Scan for the cell matching the given text and deliver its (x, y) coordinate at center. 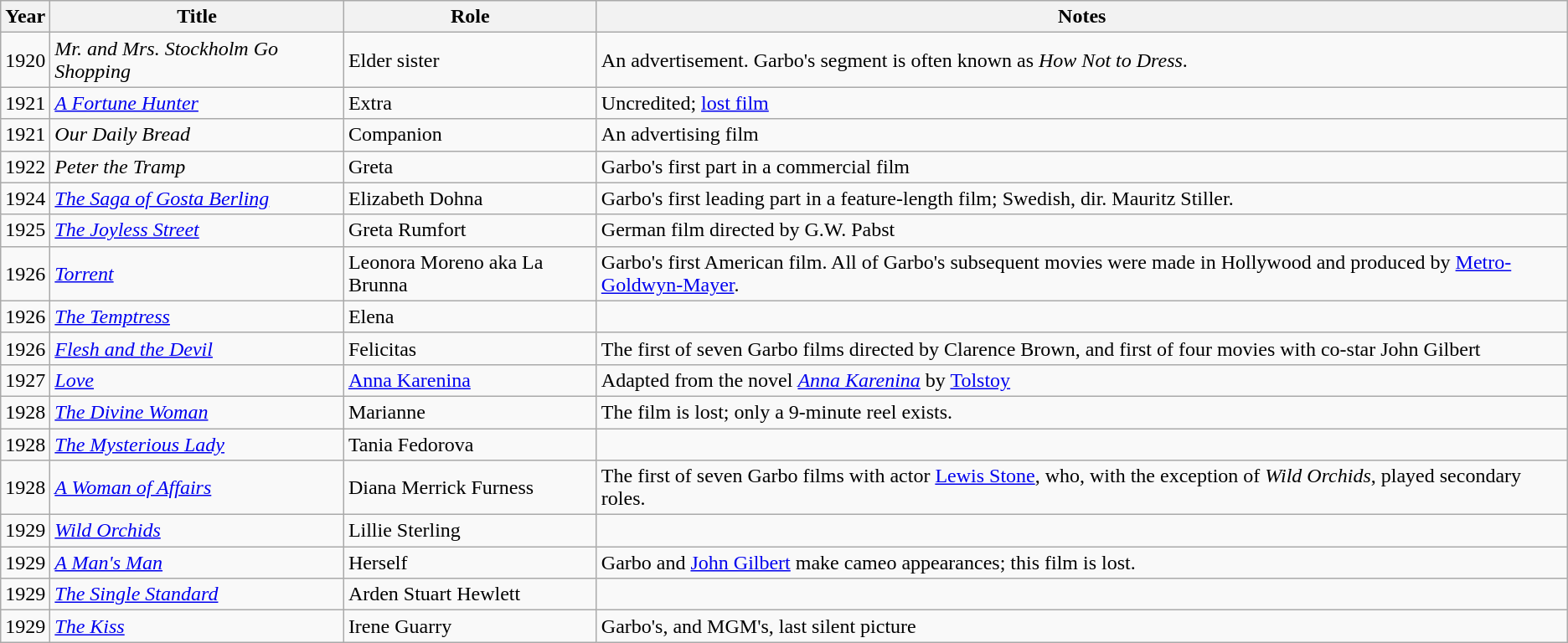
The Joyless Street (198, 230)
Leonora Moreno aka La Brunna (470, 273)
Tania Fedorova (470, 445)
Garbo and John Gilbert make cameo appearances; this film is lost. (1082, 563)
Love (198, 380)
Herself (470, 563)
Mr. and Mrs. Stockholm Go Shopping (198, 60)
German film directed by G.W. Pabst (1082, 230)
The Temptress (198, 316)
Elena (470, 316)
An advertisement. Garbo's segment is often known as How Not to Dress. (1082, 60)
Wild Orchids (198, 531)
1924 (25, 198)
A Fortune Hunter (198, 103)
Peter the Tramp (198, 167)
Uncredited; lost film (1082, 103)
A Woman of Affairs (198, 487)
Flesh and the Devil (198, 348)
1922 (25, 167)
1925 (25, 230)
Garbo's first leading part in a feature-length film; Swedish, dir. Mauritz Stiller. (1082, 198)
Greta Rumfort (470, 230)
Year (25, 17)
Elder sister (470, 60)
Companion (470, 135)
Elizabeth Dohna (470, 198)
Anna Karenina (470, 380)
The Saga of Gosta Berling (198, 198)
Garbo's, and MGM's, last silent picture (1082, 626)
Greta (470, 167)
The Single Standard (198, 594)
Notes (1082, 17)
Our Daily Bread (198, 135)
Role (470, 17)
Arden Stuart Hewlett (470, 594)
The Kiss (198, 626)
Title (198, 17)
The Divine Woman (198, 412)
1920 (25, 60)
The Mysterious Lady (198, 445)
Irene Guarry (470, 626)
A Man's Man (198, 563)
Garbo's first part in a commercial film (1082, 167)
Marianne (470, 412)
Extra (470, 103)
An advertising film (1082, 135)
The first of seven Garbo films directed by Clarence Brown, and first of four movies with co-star John Gilbert (1082, 348)
Felicitas (470, 348)
Torrent (198, 273)
Lillie Sterling (470, 531)
1927 (25, 380)
Diana Merrick Furness (470, 487)
Adapted from the novel Anna Karenina by Tolstoy (1082, 380)
The first of seven Garbo films with actor Lewis Stone, who, with the exception of Wild Orchids, played secondary roles. (1082, 487)
Garbo's first American film. All of Garbo's subsequent movies were made in Hollywood and produced by Metro-Goldwyn-Mayer. (1082, 273)
The film is lost; only a 9-minute reel exists. (1082, 412)
